Capture the cell that displays the provided text and extract its [X, Y] central coordinate. 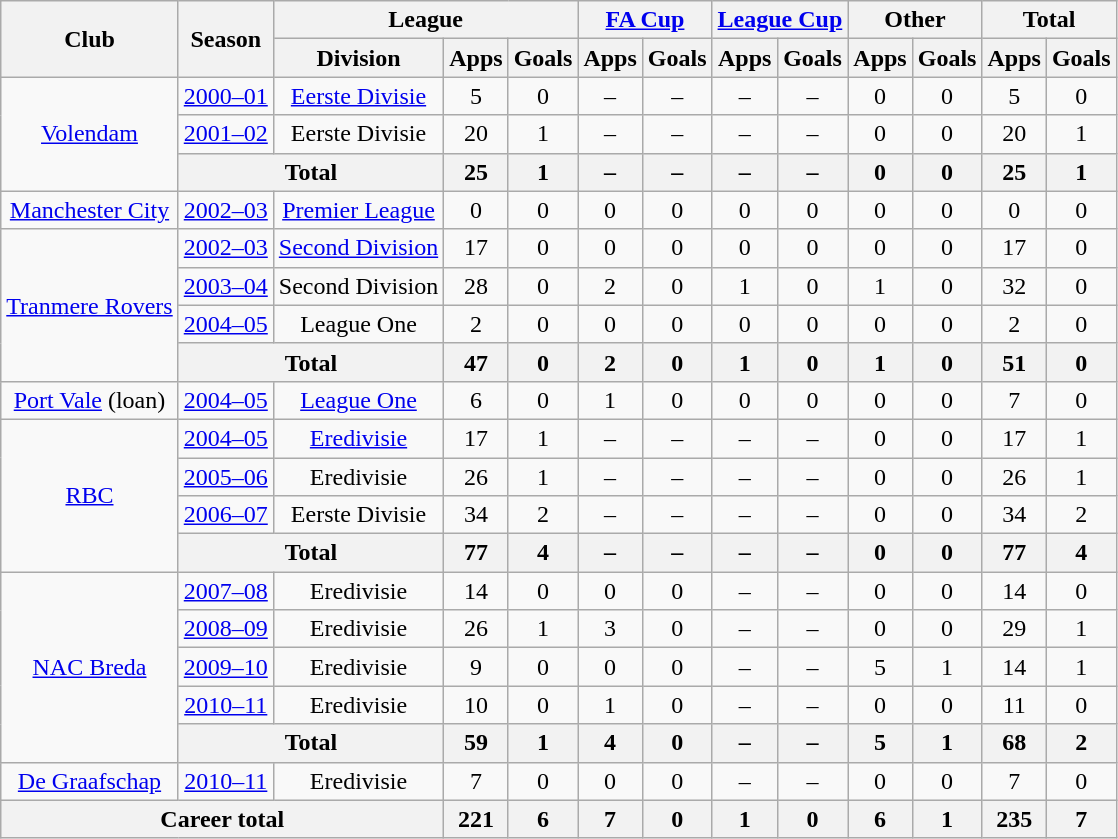
2009–10 [226, 667]
51 [1014, 362]
Tranmere Rovers [90, 305]
Division [358, 58]
League Cup [780, 20]
11 [1014, 705]
59 [476, 743]
235 [1014, 819]
Club [90, 39]
221 [476, 819]
Other [915, 20]
68 [1014, 743]
De Graafschap [90, 781]
32 [1014, 286]
2006–07 [226, 515]
2003–04 [226, 286]
2007–08 [226, 591]
3 [610, 629]
NAC Breda [90, 667]
Manchester City [90, 210]
RBC [90, 495]
2000–01 [226, 96]
Premier League [358, 210]
10 [476, 705]
Port Vale (loan) [90, 400]
29 [1014, 629]
9 [476, 667]
Season [226, 39]
28 [476, 286]
Career total [222, 819]
League [426, 20]
Volendam [90, 134]
FA Cup [645, 20]
47 [476, 362]
2008–09 [226, 629]
2005–06 [226, 477]
2001–02 [226, 134]
